For the text-containing cell, return its midpoint in (X, Y) coordinate format. 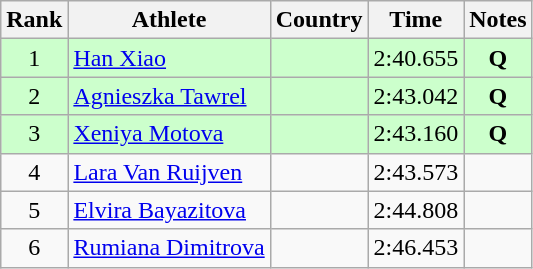
Notes (498, 20)
2:43.160 (416, 134)
2:43.042 (416, 96)
2:46.453 (416, 248)
1 (34, 58)
2 (34, 96)
Time (416, 20)
Elvira Bayazitova (169, 210)
Han Xiao (169, 58)
2:40.655 (416, 58)
Rumiana Dimitrova (169, 248)
Lara Van Ruijven (169, 172)
Rank (34, 20)
5 (34, 210)
Country (319, 20)
3 (34, 134)
Xeniya Motova (169, 134)
Athlete (169, 20)
Agnieszka Tawrel (169, 96)
6 (34, 248)
2:43.573 (416, 172)
2:44.808 (416, 210)
4 (34, 172)
